Return (X, Y) of the center of cell containing provided text 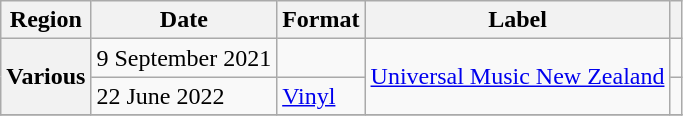
Universal Music New Zealand (518, 77)
Format (321, 20)
22 June 2022 (184, 96)
Vinyl (321, 96)
9 September 2021 (184, 58)
Date (184, 20)
Region (46, 20)
Various (46, 77)
Label (518, 20)
